Find where the given text appears and provide that cell's center as (x, y) coordinate. 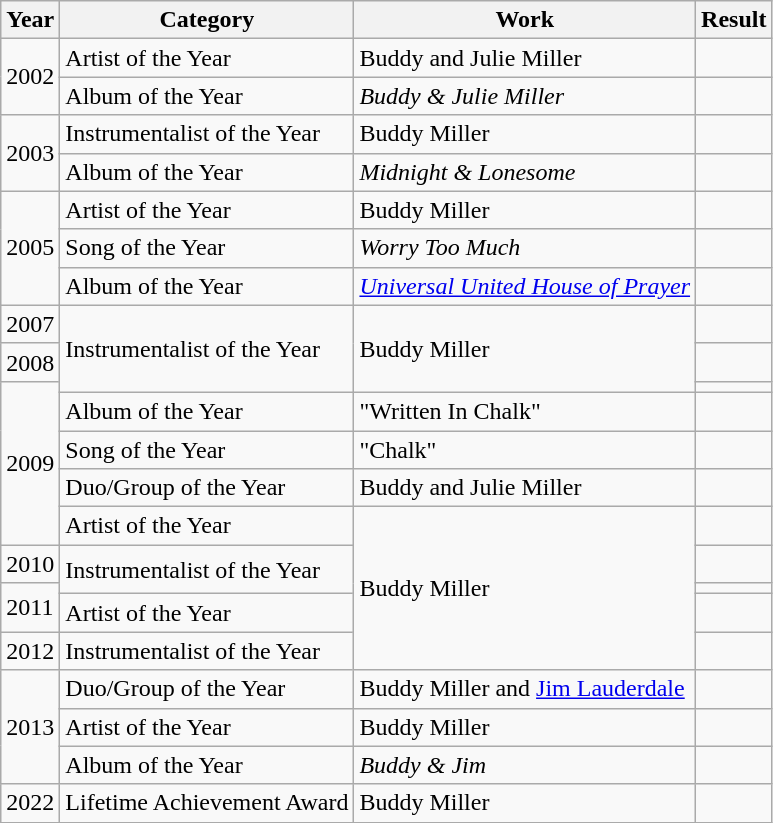
2022 (30, 803)
2005 (30, 248)
Buddy & Julie Miller (525, 96)
2012 (30, 651)
2003 (30, 153)
2007 (30, 324)
2010 (30, 564)
Midnight & Lonesome (525, 172)
Year (30, 20)
Category (207, 20)
Buddy Miller and Jim Lauderdale (525, 689)
Buddy & Jim (525, 765)
"Chalk" (525, 449)
"Written In Chalk" (525, 411)
2008 (30, 362)
Work (525, 20)
Result (734, 20)
2013 (30, 727)
Worry Too Much (525, 248)
2009 (30, 462)
2002 (30, 77)
Universal United House of Prayer (525, 286)
2011 (30, 608)
Lifetime Achievement Award (207, 803)
